Determine the (X, Y) coordinate at the center of the cell enclosing the given text.  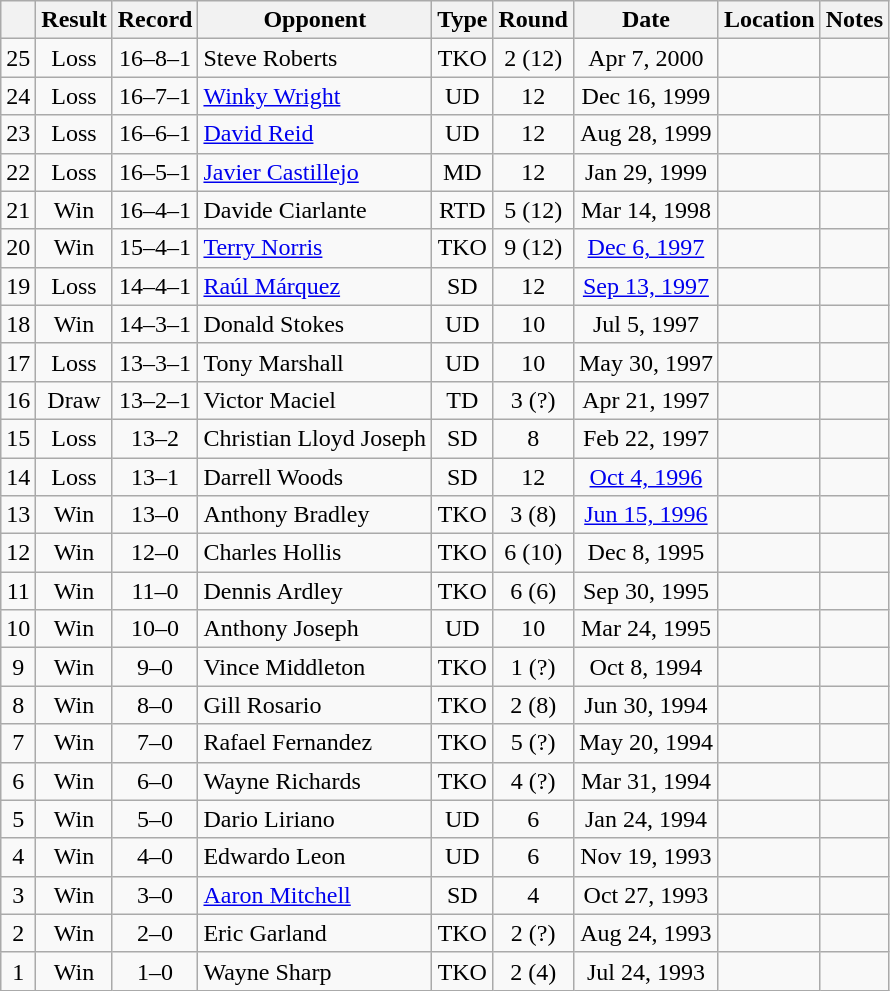
Location (769, 20)
Oct 8, 1994 (646, 667)
12–0 (155, 553)
5 (18, 819)
11 (18, 591)
14–4–1 (155, 286)
Vince Middleton (315, 667)
Terry Norris (315, 248)
Jun 30, 1994 (646, 705)
3–0 (155, 895)
Oct 27, 1993 (646, 895)
May 20, 1994 (646, 743)
Dario Liriano (315, 819)
Jan 29, 1999 (646, 172)
2 (18, 933)
Aug 28, 1999 (646, 134)
David Reid (315, 134)
2–0 (155, 933)
Edwardo Leon (315, 857)
16–8–1 (155, 58)
Anthony Bradley (315, 515)
Dennis Ardley (315, 591)
9–0 (155, 667)
21 (18, 210)
14 (18, 477)
Jul 24, 1993 (646, 971)
Dec 16, 1999 (646, 96)
13–2 (155, 438)
16–6–1 (155, 134)
2 (12) (533, 58)
20 (18, 248)
Apr 21, 1997 (646, 400)
11–0 (155, 591)
Eric Garland (315, 933)
3 (8) (533, 515)
8–0 (155, 705)
Type (462, 20)
14–3–1 (155, 324)
25 (18, 58)
Jul 5, 1997 (646, 324)
Wayne Richards (315, 781)
6 (10) (533, 553)
Rafael Fernandez (315, 743)
24 (18, 96)
4 (?) (533, 781)
Draw (74, 400)
16–4–1 (155, 210)
13–2–1 (155, 400)
Record (155, 20)
1 (18, 971)
Dec 6, 1997 (646, 248)
TD (462, 400)
RTD (462, 210)
9 (18, 667)
13 (18, 515)
22 (18, 172)
Raúl Márquez (315, 286)
Charles Hollis (315, 553)
1–0 (155, 971)
18 (18, 324)
Round (533, 20)
Victor Maciel (315, 400)
23 (18, 134)
5 (12) (533, 210)
9 (12) (533, 248)
Jan 24, 1994 (646, 819)
Christian Lloyd Joseph (315, 438)
Tony Marshall (315, 362)
3 (?) (533, 400)
Wayne Sharp (315, 971)
Donald Stokes (315, 324)
16–5–1 (155, 172)
16 (18, 400)
7 (18, 743)
Mar 14, 1998 (646, 210)
2 (?) (533, 933)
Feb 22, 1997 (646, 438)
Dec 8, 1995 (646, 553)
13–3–1 (155, 362)
Anthony Joseph (315, 629)
2 (4) (533, 971)
15–4–1 (155, 248)
Oct 4, 1996 (646, 477)
Notes (854, 20)
Steve Roberts (315, 58)
2 (8) (533, 705)
Sep 13, 1997 (646, 286)
Davide Ciarlante (315, 210)
19 (18, 286)
13–1 (155, 477)
4–0 (155, 857)
6–0 (155, 781)
16–7–1 (155, 96)
Opponent (315, 20)
15 (18, 438)
5–0 (155, 819)
10–0 (155, 629)
6 (6) (533, 591)
13–0 (155, 515)
Sep 30, 1995 (646, 591)
MD (462, 172)
Jun 15, 1996 (646, 515)
Mar 24, 1995 (646, 629)
Date (646, 20)
Javier Castillejo (315, 172)
5 (?) (533, 743)
Nov 19, 1993 (646, 857)
Apr 7, 2000 (646, 58)
1 (?) (533, 667)
3 (18, 895)
Aaron Mitchell (315, 895)
Aug 24, 1993 (646, 933)
May 30, 1997 (646, 362)
17 (18, 362)
7–0 (155, 743)
Darrell Woods (315, 477)
Mar 31, 1994 (646, 781)
Winky Wright (315, 96)
Gill Rosario (315, 705)
Result (74, 20)
